Extract the (X, Y) coordinate from the center of the cell holding the provided text.  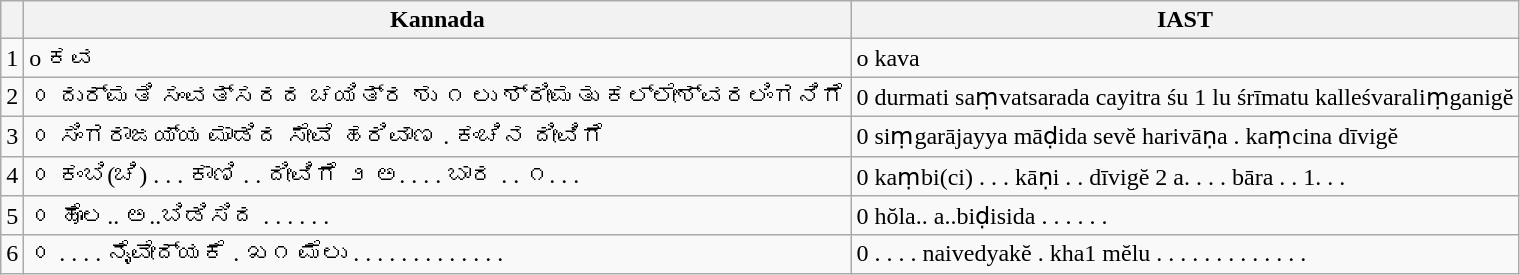
0 hŏla.. a..biḍisida . . . . . . (1185, 216)
4 (12, 176)
೦ ದುರ್ಮತಿ ಸಂವತ್ಸರದ ಚಯಿತ್ರ ಶು ೧ ಲು ಶ್ರೀಮತು ಕಲ್ಲೇಶ್ವರಲಿಂಗನಿಗೆ (438, 97)
5 (12, 216)
2 (12, 97)
o ಕವ (438, 58)
೦ ಕಂಬಿ(ಚಿ) . . . ಕಾಣಿ . . ದೀವಿಗೆ ೨ ಅ. . . . ಬಾರ . . ೧. . . (438, 176)
o kava (1185, 58)
೦ ಹೊಲ.. ಅ..ಬಿಡಿಸಿದ . . . . . . (438, 216)
0 durmati saṃvatsarada cayitra śu 1 lu śrīmatu kalleśvaraliṃganigĕ (1185, 97)
0 kaṃbi(ci) . . . kāṇi . . dīvigĕ 2 a. . . . bāra . . 1. . . (1185, 176)
IAST (1185, 20)
೦ . . . . ನೈವೇದ್ಯಕೆ . ಖ೧ ಮೆಲು . . . . . . . . . . . . . (438, 254)
೦ ಸಿಂಗರಾಜಯ್ಯ ಮಾಡಿದ ಸೇವೆ ಹರಿವಾಣ . ಕಂಚಿನ ದೀವಿಗೆ (438, 136)
6 (12, 254)
0 . . . . naivedyakĕ . kha1 mĕlu . . . . . . . . . . . . . (1185, 254)
Kannada (438, 20)
1 (12, 58)
0 siṃgarājayya māḍida sevĕ harivāṇa . kaṃcina dīvigĕ (1185, 136)
3 (12, 136)
